Return the [X, Y] coordinate for the center point of the cell that contains the specified text.  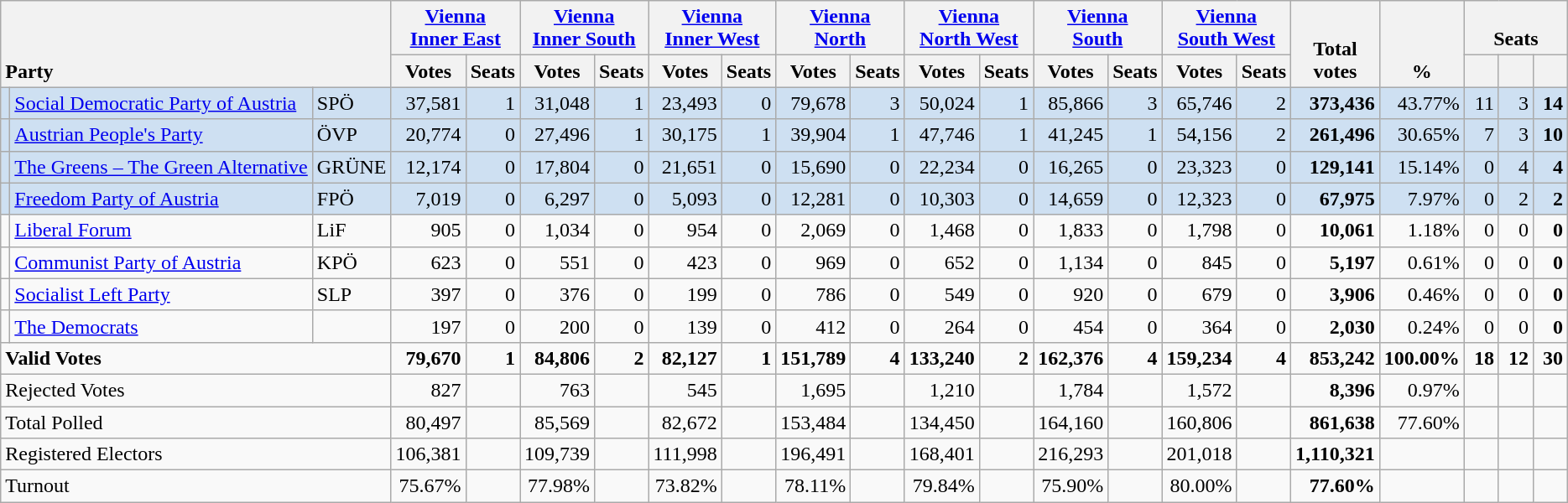
261,496 [1336, 135]
412 [814, 326]
5,197 [1336, 262]
199 [685, 294]
7,019 [428, 199]
82,127 [685, 358]
85,569 [557, 422]
54,156 [1200, 135]
10 [1550, 135]
853,242 [1336, 358]
20,774 [428, 135]
Totalvotes [1336, 44]
454 [1071, 326]
31,048 [557, 103]
65,746 [1200, 103]
2,069 [814, 231]
KPÖ [352, 262]
6,297 [557, 199]
Social Democratic Party of Austria [161, 103]
Turnout [196, 486]
164,160 [1071, 422]
FPÖ [352, 199]
Valid Votes [196, 358]
30 [1550, 358]
43.77% [1421, 103]
% [1421, 44]
78.11% [814, 486]
652 [941, 262]
7 [1482, 135]
197 [428, 326]
GRÜNE [352, 167]
0.61% [1421, 262]
216,293 [1071, 454]
84,806 [557, 358]
12,174 [428, 167]
1,784 [1071, 390]
0.46% [1421, 294]
201,018 [1200, 454]
1,695 [814, 390]
111,998 [685, 454]
376 [557, 294]
23,493 [685, 103]
827 [428, 390]
200 [557, 326]
39,904 [814, 135]
129,141 [1336, 167]
1,572 [1200, 390]
364 [1200, 326]
551 [557, 262]
16,265 [1071, 167]
1,110,321 [1336, 454]
109,739 [557, 454]
The Democrats [161, 326]
11 [1482, 103]
41,245 [1071, 135]
954 [685, 231]
85,866 [1071, 103]
75.90% [1071, 486]
7.97% [1421, 199]
1,798 [1200, 231]
1,210 [941, 390]
373,436 [1336, 103]
160,806 [1200, 422]
100.00% [1421, 358]
1.18% [1421, 231]
73.82% [685, 486]
0.24% [1421, 326]
30,175 [685, 135]
8,396 [1336, 390]
79,670 [428, 358]
2,030 [1336, 326]
133,240 [941, 358]
47,746 [941, 135]
623 [428, 262]
153,484 [814, 422]
23,323 [1200, 167]
77.98% [557, 486]
ViennaNorth [841, 29]
3,906 [1336, 294]
12,323 [1200, 199]
Rejected Votes [196, 390]
Registered Electors [196, 454]
Total Polled [196, 422]
82,672 [685, 422]
ÖVP [352, 135]
ViennaInner West [712, 29]
ViennaSouth [1097, 29]
423 [685, 262]
12,281 [814, 199]
905 [428, 231]
134,450 [941, 422]
Communist Party of Austria [161, 262]
969 [814, 262]
0.97% [1421, 390]
14,659 [1071, 199]
763 [557, 390]
845 [1200, 262]
50,024 [941, 103]
1,134 [1071, 262]
549 [941, 294]
679 [1200, 294]
159,234 [1200, 358]
14 [1550, 103]
30.65% [1421, 135]
10,303 [941, 199]
SLP [352, 294]
15.14% [1421, 167]
79.84% [941, 486]
Freedom Party of Austria [161, 199]
ViennaInner South [584, 29]
The Greens – The Green Alternative [161, 167]
920 [1071, 294]
196,491 [814, 454]
1,468 [941, 231]
ViennaInner East [455, 29]
LiF [352, 231]
397 [428, 294]
Liberal Forum [161, 231]
12 [1515, 358]
264 [941, 326]
75.67% [428, 486]
21,651 [685, 167]
106,381 [428, 454]
168,401 [941, 454]
1,833 [1071, 231]
786 [814, 294]
162,376 [1071, 358]
80.00% [1200, 486]
SPÖ [352, 103]
27,496 [557, 135]
80,497 [428, 422]
861,638 [1336, 422]
79,678 [814, 103]
18 [1482, 358]
37,581 [428, 103]
67,975 [1336, 199]
17,804 [557, 167]
139 [685, 326]
Party [196, 44]
15,690 [814, 167]
151,789 [814, 358]
10,061 [1336, 231]
5,093 [685, 199]
1,034 [557, 231]
Socialist Left Party [161, 294]
545 [685, 390]
ViennaNorth West [968, 29]
Austrian People's Party [161, 135]
22,234 [941, 167]
ViennaSouth West [1227, 29]
